Locate the cell with the specified text and output its [x, y] center coordinate. 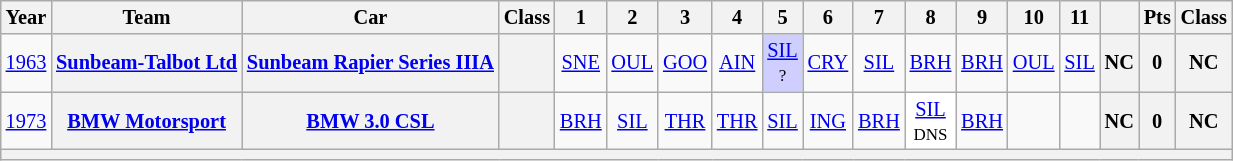
SIL? [782, 63]
Sunbeam Rapier Series IIIA [370, 63]
3 [685, 17]
6 [828, 17]
10 [1034, 17]
SNE [581, 63]
AIN [737, 63]
ING [828, 121]
Car [370, 17]
8 [931, 17]
Sunbeam-Talbot Ltd [146, 63]
BMW Motorsport [146, 121]
1963 [26, 63]
BMW 3.0 CSL [370, 121]
Year [26, 17]
Team [146, 17]
CRY [828, 63]
9 [982, 17]
GOO [685, 63]
1973 [26, 121]
11 [1079, 17]
Pts [1158, 17]
2 [633, 17]
5 [782, 17]
1 [581, 17]
SILDNS [931, 121]
7 [879, 17]
4 [737, 17]
